Provide the [X, Y] coordinate of the cell's center where the given text is located.  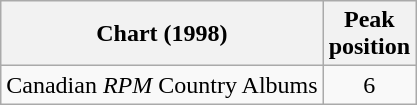
Chart (1998) [162, 34]
Peakposition [369, 34]
Canadian RPM Country Albums [162, 85]
6 [369, 85]
